Scan for the cell matching the given text and deliver its (X, Y) coordinate at center. 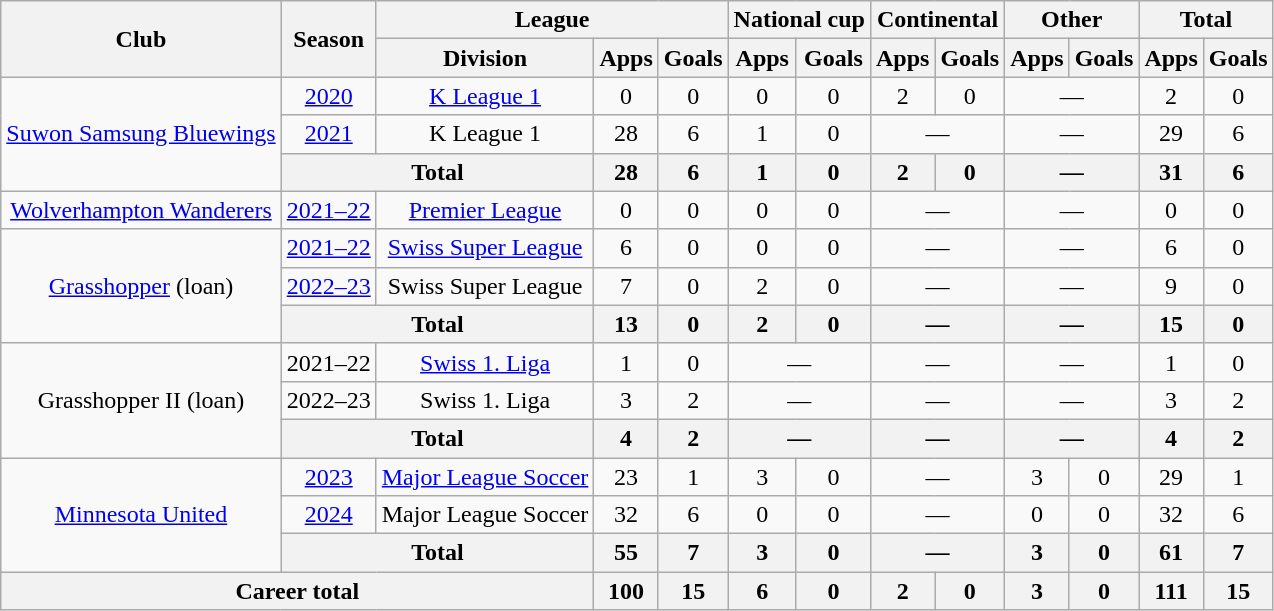
Club (141, 39)
Premier League (485, 210)
100 (626, 591)
Grasshopper (loan) (141, 286)
13 (626, 324)
111 (1171, 591)
Minnesota United (141, 515)
55 (626, 553)
9 (1171, 286)
Other (1072, 20)
National cup (799, 20)
Continental (937, 20)
31 (1171, 172)
2021 (328, 134)
Season (328, 39)
Suwon Samsung Bluewings (141, 134)
Grasshopper II (loan) (141, 400)
League (552, 20)
2023 (328, 477)
2024 (328, 515)
2020 (328, 96)
Wolverhampton Wanderers (141, 210)
Division (485, 58)
Career total (298, 591)
61 (1171, 553)
23 (626, 477)
